Pinpoint the cell where the given text exists, returning its [X, Y] midpoint coordinate. 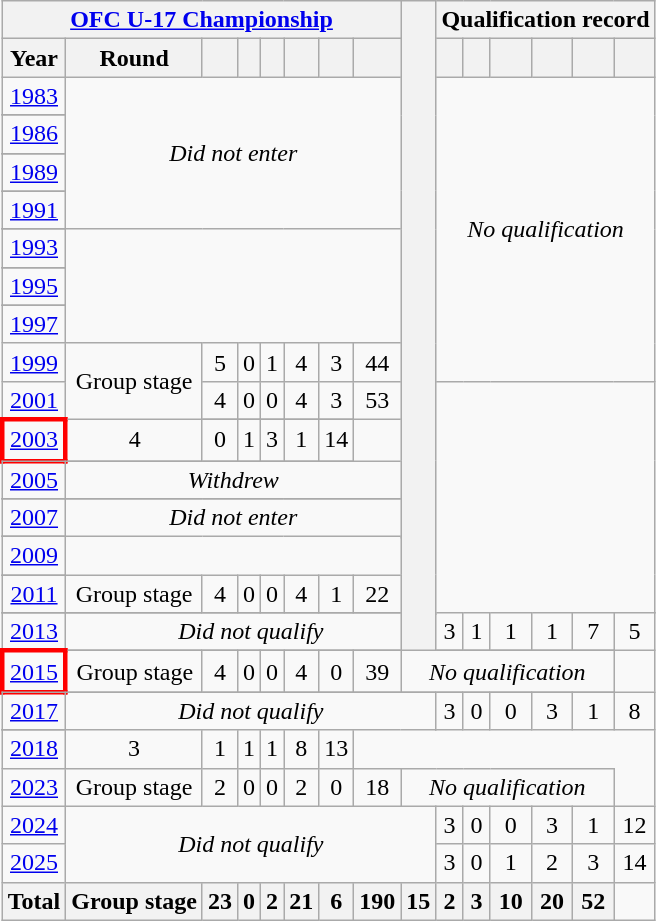
15 [418, 901]
1993 [34, 248]
18 [378, 787]
2011 [34, 594]
1983 [34, 96]
1995 [34, 286]
2013 [34, 632]
Year [34, 58]
52 [594, 901]
2007 [34, 518]
1989 [34, 172]
39 [378, 672]
6 [336, 901]
2001 [34, 400]
13 [336, 749]
OFC U-17 Championship [202, 20]
10 [510, 901]
2018 [34, 749]
2025 [34, 863]
2005 [34, 479]
44 [378, 362]
7 [594, 632]
20 [552, 901]
23 [220, 901]
1986 [34, 134]
1999 [34, 362]
Qualification record [546, 20]
1997 [34, 324]
2024 [34, 825]
2015 [34, 672]
2009 [34, 556]
53 [378, 400]
22 [378, 594]
2017 [34, 711]
Total [34, 901]
1991 [34, 210]
Round [134, 58]
12 [634, 825]
190 [378, 901]
2023 [34, 787]
21 [302, 901]
Withdrew [234, 479]
2003 [34, 440]
